Output the [X, Y] coordinate of the center of the cell containing the given text.  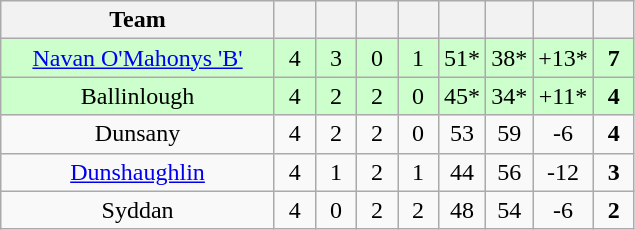
56 [510, 172]
Syddan [138, 210]
53 [462, 134]
Navan O'Mahonys 'B' [138, 58]
Dunsany [138, 134]
+11* [564, 96]
51* [462, 58]
+13* [564, 58]
34* [510, 96]
-12 [564, 172]
54 [510, 210]
45* [462, 96]
59 [510, 134]
Ballinlough [138, 96]
7 [614, 58]
38* [510, 58]
44 [462, 172]
48 [462, 210]
Team [138, 20]
Dunshaughlin [138, 172]
